For the text-containing cell, return its midpoint in (X, Y) coordinate format. 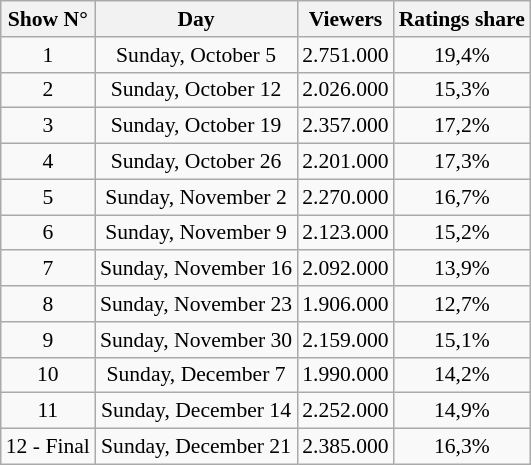
1 (48, 55)
4 (48, 162)
Sunday, October 5 (196, 55)
2.026.000 (345, 90)
Ratings share (462, 19)
2.270.000 (345, 197)
17,2% (462, 126)
9 (48, 340)
1.906.000 (345, 304)
2.751.000 (345, 55)
Day (196, 19)
15,3% (462, 90)
Sunday, October 19 (196, 126)
2.252.000 (345, 411)
10 (48, 375)
7 (48, 269)
13,9% (462, 269)
Sunday, December 7 (196, 375)
2.159.000 (345, 340)
15,1% (462, 340)
Viewers (345, 19)
14,9% (462, 411)
Sunday, December 21 (196, 447)
Sunday, November 30 (196, 340)
12,7% (462, 304)
5 (48, 197)
Show N° (48, 19)
2.385.000 (345, 447)
Sunday, November 16 (196, 269)
12 - Final (48, 447)
14,2% (462, 375)
2.123.000 (345, 233)
2.357.000 (345, 126)
2.201.000 (345, 162)
6 (48, 233)
2.092.000 (345, 269)
11 (48, 411)
16,3% (462, 447)
16,7% (462, 197)
3 (48, 126)
8 (48, 304)
Sunday, November 2 (196, 197)
1.990.000 (345, 375)
19,4% (462, 55)
15,2% (462, 233)
Sunday, December 14 (196, 411)
Sunday, October 26 (196, 162)
Sunday, November 9 (196, 233)
2 (48, 90)
Sunday, November 23 (196, 304)
17,3% (462, 162)
Sunday, October 12 (196, 90)
